Provide the (X, Y) coordinate of the cell's center where the given text is located.  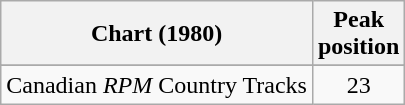
Canadian RPM Country Tracks (157, 85)
Peakposition (358, 34)
Chart (1980) (157, 34)
23 (358, 85)
